Identify which cell holds the provided text, then report its (x, y) central coordinate. 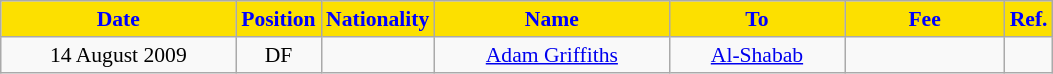
Date (118, 19)
Position (278, 19)
14 August 2009 (118, 55)
Name (552, 19)
To (756, 19)
Ref. (1029, 19)
DF (278, 55)
Al-Shabab (756, 55)
Nationality (378, 19)
Fee (925, 19)
Adam Griffiths (552, 55)
